Scan for the cell matching the given text and deliver its (X, Y) coordinate at center. 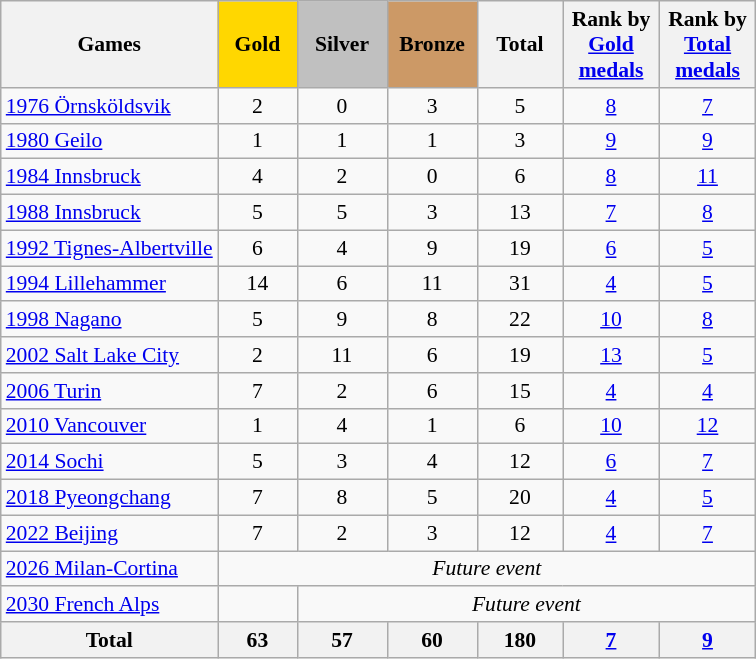
60 (432, 640)
Gold (258, 44)
15 (520, 391)
57 (342, 640)
Bronze (432, 44)
31 (520, 284)
2002 Salt Lake City (110, 355)
1984 Innsbruck (110, 177)
2030 French Alps (110, 605)
2006 Turin (110, 391)
1976 Örnsköldsvik (110, 106)
2026 Milan-Cortina (110, 569)
Silver (342, 44)
2010 Vancouver (110, 426)
2018 Pyeongchang (110, 498)
22 (520, 320)
2014 Sochi (110, 462)
1988 Innsbruck (110, 213)
1994 Lillehammer (110, 284)
2022 Beijing (110, 533)
20 (520, 498)
1998 Nagano (110, 320)
14 (258, 284)
180 (520, 640)
Rank by Total medals (708, 44)
Rank by Gold medals (612, 44)
Games (110, 44)
63 (258, 640)
1980 Geilo (110, 141)
1992 Tignes-Albertville (110, 248)
